Provide the (X, Y) coordinate of the cell's center where the given text is located.  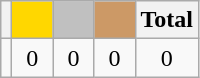
Total (167, 20)
